From the cell containing the given text, extract its center point as [x, y] coordinate. 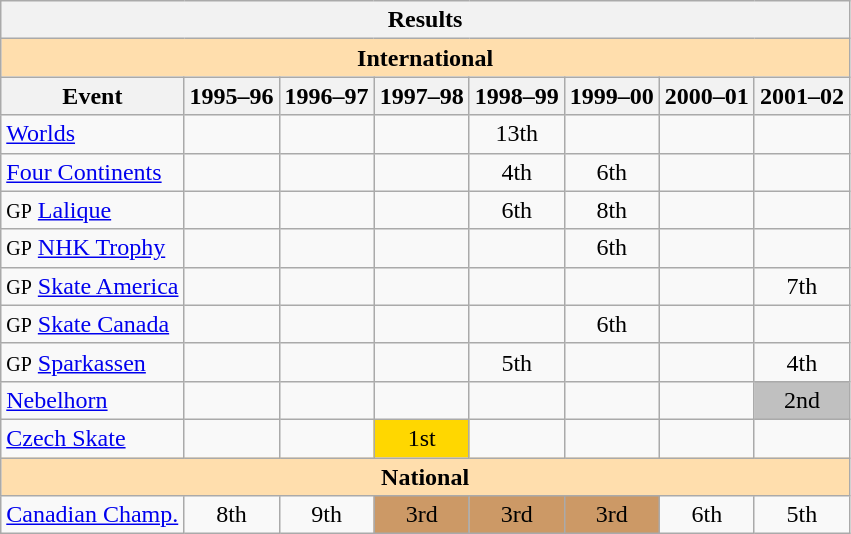
13th [516, 134]
7th [802, 286]
National [426, 477]
1999–00 [612, 96]
1st [422, 438]
International [426, 58]
Event [92, 96]
Worlds [92, 134]
Nebelhorn [92, 400]
GP Lalique [92, 210]
GP Skate Canada [92, 324]
Results [426, 20]
Four Continents [92, 172]
GP Skate America [92, 286]
2nd [802, 400]
1996–97 [326, 96]
2001–02 [802, 96]
Czech Skate [92, 438]
GP NHK Trophy [92, 248]
2000–01 [706, 96]
Canadian Champ. [92, 515]
1995–96 [232, 96]
9th [326, 515]
GP Sparkassen [92, 362]
1998–99 [516, 96]
1997–98 [422, 96]
